Provide the [X, Y] coordinate of the cell's center where the given text is located.  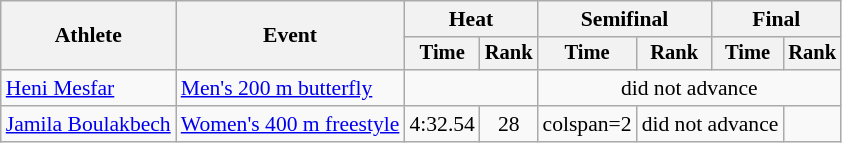
Jamila Boulakbech [88, 124]
Semifinal [625, 19]
4:32.54 [442, 124]
Women's 400 m freestyle [290, 124]
colspan=2 [588, 124]
28 [509, 124]
Event [290, 36]
Men's 200 m butterfly [290, 88]
Final [776, 19]
Heat [470, 19]
Heni Mesfar [88, 88]
Athlete [88, 36]
